Pinpoint the cell where the given text exists, returning its (x, y) midpoint coordinate. 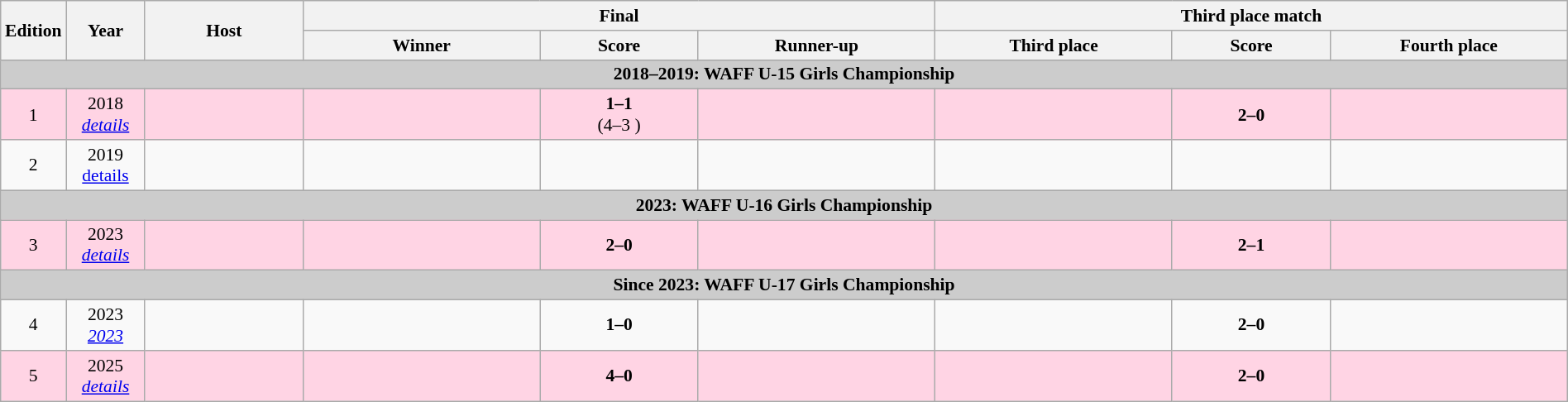
Final (619, 16)
Winner (422, 45)
Edition (33, 30)
2018details (106, 114)
4 (33, 326)
20232023 (106, 326)
Fourth place (1449, 45)
Since 2023: WAFF U-17 Girls Championship (784, 285)
2023: WAFF U-16 Girls Championship (784, 205)
1–0 (619, 326)
5 (33, 376)
2023details (106, 245)
Third place match (1251, 16)
Host (223, 30)
4–0 (619, 376)
2–1 (1250, 245)
2018–2019: WAFF U-15 Girls Championship (784, 74)
Third place (1054, 45)
2 (33, 165)
Runner-up (817, 45)
Year (106, 30)
2025details (106, 376)
1–1 (4–3 ) (619, 114)
1 (33, 114)
2019details (106, 165)
3 (33, 245)
